Detect which cell encompasses the target text, then output its (x, y) center coordinate. 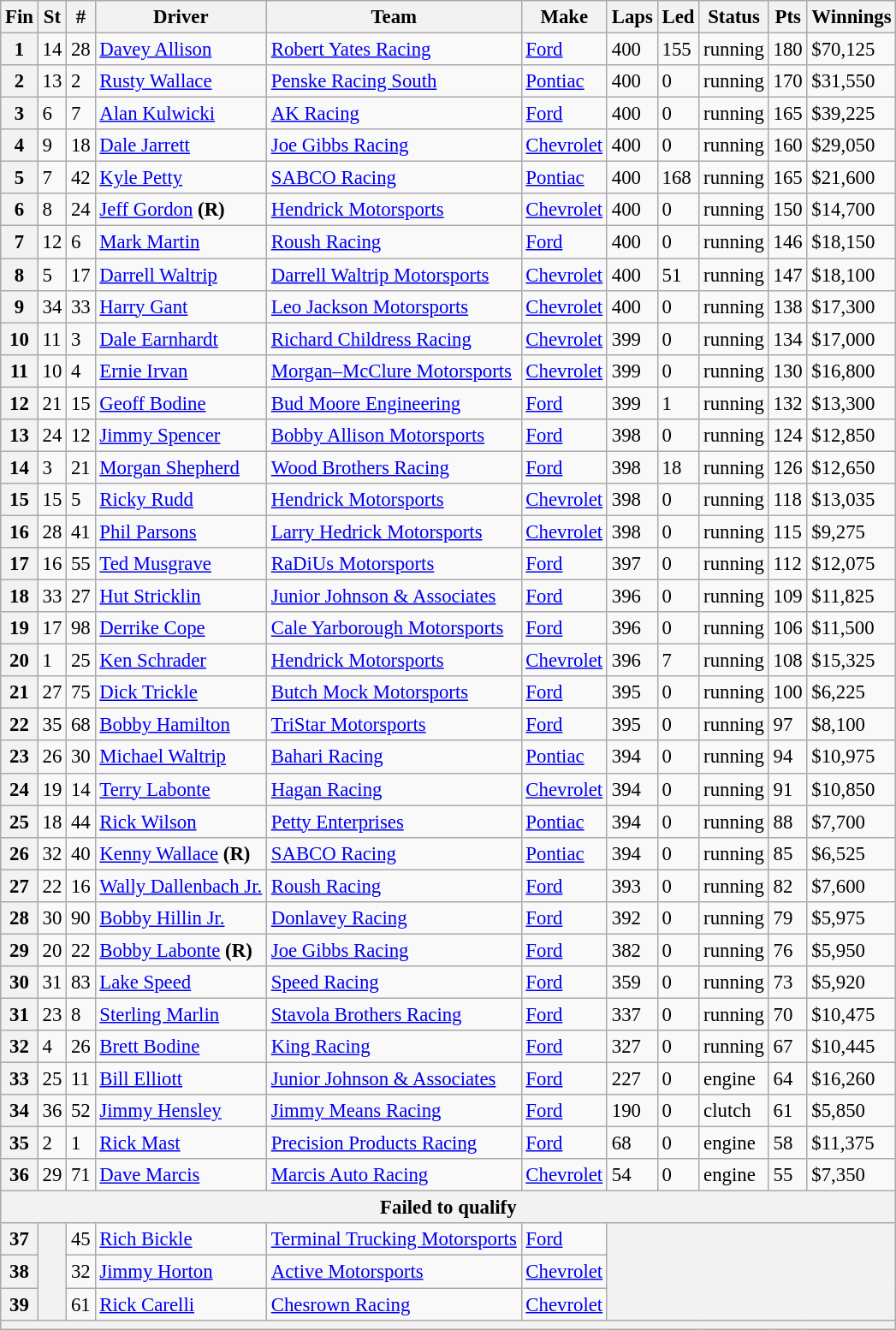
Ken Schrader (181, 661)
73 (787, 983)
Bobby Hillin Jr. (181, 918)
Michael Waltrip (181, 757)
42 (80, 178)
44 (80, 822)
70 (787, 1014)
98 (80, 628)
91 (787, 789)
Jimmy Spencer (181, 436)
Ricky Rudd (181, 500)
Leo Jackson Motorsports (394, 306)
$16,260 (851, 1079)
$12,650 (851, 467)
Wood Brothers Racing (394, 467)
Precision Products Racing (394, 1143)
Darrell Waltrip Motorsports (394, 275)
$21,600 (851, 178)
382 (632, 950)
$8,100 (851, 725)
Mark Martin (181, 242)
Make (564, 17)
51 (678, 275)
Team (394, 17)
Dave Marcis (181, 1175)
108 (787, 661)
Ted Musgrave (181, 564)
Wally Dallenbach Jr. (181, 886)
$11,500 (851, 628)
227 (632, 1079)
Hagan Racing (394, 789)
Marcis Auto Racing (394, 1175)
Terminal Trucking Motorsports (394, 1240)
359 (632, 983)
Pts (787, 17)
$11,375 (851, 1143)
Kyle Petty (181, 178)
St (51, 17)
clutch (734, 1111)
85 (787, 853)
Driver (181, 17)
Jimmy Horton (181, 1272)
38 (20, 1272)
$17,300 (851, 306)
Cale Yarborough Motorsports (394, 628)
392 (632, 918)
$15,325 (851, 661)
Status (734, 17)
126 (787, 467)
King Racing (394, 1047)
Davey Allison (181, 50)
Dale Earnhardt (181, 339)
118 (787, 500)
$11,825 (851, 597)
$10,850 (851, 789)
180 (787, 50)
64 (787, 1079)
$5,950 (851, 950)
Dick Trickle (181, 692)
Geoff Bodine (181, 403)
124 (787, 436)
Larry Hedrick Motorsports (394, 531)
$7,350 (851, 1175)
$39,225 (851, 114)
Rich Bickle (181, 1240)
Morgan–McClure Motorsports (394, 371)
Active Motorsports (394, 1272)
40 (80, 853)
$6,225 (851, 692)
41 (80, 531)
$7,700 (851, 822)
Terry Labonte (181, 789)
$18,150 (851, 242)
170 (787, 81)
RaDiUs Motorsports (394, 564)
Fin (20, 17)
155 (678, 50)
90 (80, 918)
94 (787, 757)
$29,050 (851, 145)
Penske Racing South (394, 81)
393 (632, 886)
Dale Jarrett (181, 145)
Kenny Wallace (R) (181, 853)
$10,975 (851, 757)
58 (787, 1143)
112 (787, 564)
Rick Carelli (181, 1304)
83 (80, 983)
$31,550 (851, 81)
147 (787, 275)
397 (632, 564)
168 (678, 178)
$13,035 (851, 500)
75 (80, 692)
106 (787, 628)
$5,920 (851, 983)
$9,275 (851, 531)
$6,525 (851, 853)
Butch Mock Motorsports (394, 692)
82 (787, 886)
Failed to qualify (448, 1208)
Bill Elliott (181, 1079)
52 (80, 1111)
$5,975 (851, 918)
45 (80, 1240)
146 (787, 242)
$16,800 (851, 371)
Chesrown Racing (394, 1304)
37 (20, 1240)
Rick Mast (181, 1143)
$10,475 (851, 1014)
AK Racing (394, 114)
Speed Racing (394, 983)
327 (632, 1047)
54 (632, 1175)
Hut Stricklin (181, 597)
Sterling Marlin (181, 1014)
100 (787, 692)
79 (787, 918)
Bobby Hamilton (181, 725)
134 (787, 339)
Lake Speed (181, 983)
138 (787, 306)
Alan Kulwicki (181, 114)
337 (632, 1014)
Ernie Irvan (181, 371)
Petty Enterprises (394, 822)
Derrike Cope (181, 628)
115 (787, 531)
Winnings (851, 17)
$18,100 (851, 275)
$10,445 (851, 1047)
# (80, 17)
$13,300 (851, 403)
109 (787, 597)
Donlavey Racing (394, 918)
88 (787, 822)
150 (787, 210)
Jeff Gordon (R) (181, 210)
Rick Wilson (181, 822)
Bobby Allison Motorsports (394, 436)
$7,600 (851, 886)
Richard Childress Racing (394, 339)
$5,850 (851, 1111)
$70,125 (851, 50)
132 (787, 403)
$14,700 (851, 210)
71 (80, 1175)
$12,850 (851, 436)
Led (678, 17)
Bobby Labonte (R) (181, 950)
130 (787, 371)
190 (632, 1111)
Bahari Racing (394, 757)
$17,000 (851, 339)
67 (787, 1047)
97 (787, 725)
$12,075 (851, 564)
Bud Moore Engineering (394, 403)
160 (787, 145)
Robert Yates Racing (394, 50)
Stavola Brothers Racing (394, 1014)
Brett Bodine (181, 1047)
Jimmy Means Racing (394, 1111)
Rusty Wallace (181, 81)
39 (20, 1304)
Jimmy Hensley (181, 1111)
Harry Gant (181, 306)
Phil Parsons (181, 531)
Laps (632, 17)
Morgan Shepherd (181, 467)
TriStar Motorsports (394, 725)
Darrell Waltrip (181, 275)
76 (787, 950)
